Pinpoint the cell where the given text exists, returning its [x, y] midpoint coordinate. 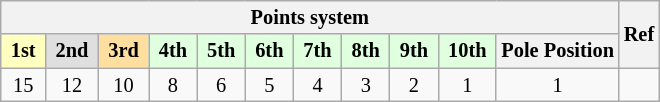
12 [72, 85]
2nd [72, 51]
10 [123, 85]
6th [269, 51]
15 [24, 85]
5th [221, 51]
10th [467, 51]
6 [221, 85]
3rd [123, 51]
1st [24, 51]
3 [366, 85]
9th [414, 51]
5 [269, 85]
Points system [310, 17]
7th [317, 51]
8th [366, 51]
4th [173, 51]
8 [173, 85]
4 [317, 85]
Pole Position [557, 51]
Ref [639, 34]
2 [414, 85]
